Extract the (X, Y) coordinate from the center of the cell holding the provided text.  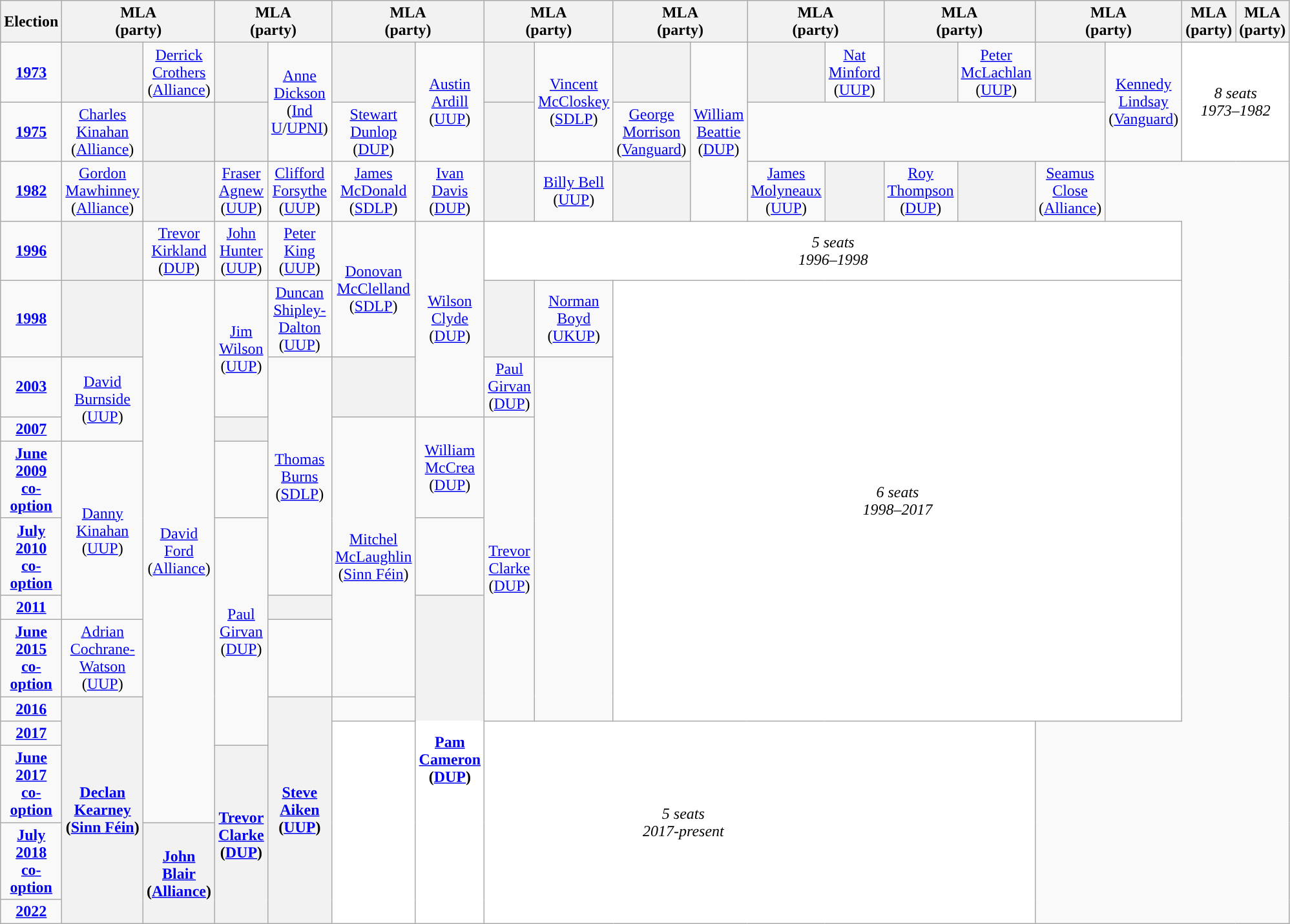
David Ford(Alliance) (180, 551)
Billy Bell(UUP) (574, 191)
June 2015co-option (31, 657)
1973 (31, 72)
1975 (31, 132)
Austin Ardill(UUP) (450, 102)
Stewart Dunlop(DUP) (373, 132)
Peter McLachlan(UUP) (996, 72)
2003 (31, 387)
2022 (31, 912)
July 2010co-option (31, 557)
John Hunter(UUP) (242, 251)
James McDonald(SDLP) (373, 191)
William McCrea(DUP) (450, 467)
Declan Kearney(Sinn Féin) (103, 810)
Clifford Forsythe(UUP) (300, 191)
Pam Cameron(DUP) (450, 759)
2016 (31, 708)
Norman Boyd(UKUP) (574, 319)
Thomas Burns(SDLP) (300, 476)
Peter King(UUP) (300, 251)
Fraser Agnew(UUP) (242, 191)
Charles Kinahan(Alliance) (103, 132)
Jim Wilson(UUP) (242, 349)
Donovan McClelland(SDLP) (373, 289)
1998 (31, 319)
5 seats1996–1998 (833, 251)
George Morrison(Vanguard) (651, 132)
8 seats1973–1982 (1236, 102)
Steve Aiken(UUP) (300, 810)
Wilson Clyde(DUP) (450, 319)
Election (31, 22)
Mitchel McLaughlin(Sinn Féin) (373, 557)
1982 (31, 191)
Ivan Davis(DUP) (450, 191)
Anne Dickson(Ind U/UPNI) (300, 102)
Adrian Cochrane-Watson(UUP) (103, 657)
Danny Kinahan(UUP) (103, 530)
6 seats1998–2017 (898, 500)
Nat Minford(UUP) (854, 72)
Gordon Mawhinney(Alliance) (103, 191)
June 2017co-option (31, 784)
Seamus Close(Alliance) (1070, 191)
William Beattie(DUP) (718, 132)
July 2018co-option (31, 861)
Kennedy Lindsay(Vanguard) (1143, 102)
2007 (31, 429)
John Blair(Alliance) (180, 873)
Duncan Shipley-Dalton(UUP) (300, 319)
James Molyneaux(UUP) (786, 191)
June 2009co-option (31, 479)
1996 (31, 251)
2017 (31, 734)
Trevor Kirkland(DUP) (180, 251)
2011 (31, 607)
David Burnside(UUP) (103, 399)
5 seats2017-present (683, 823)
Derrick Crothers(Alliance) (180, 72)
Vincent McCloskey(SDLP) (574, 102)
Roy Thompson(DUP) (921, 191)
